Return [X, Y] of the center of cell containing provided text 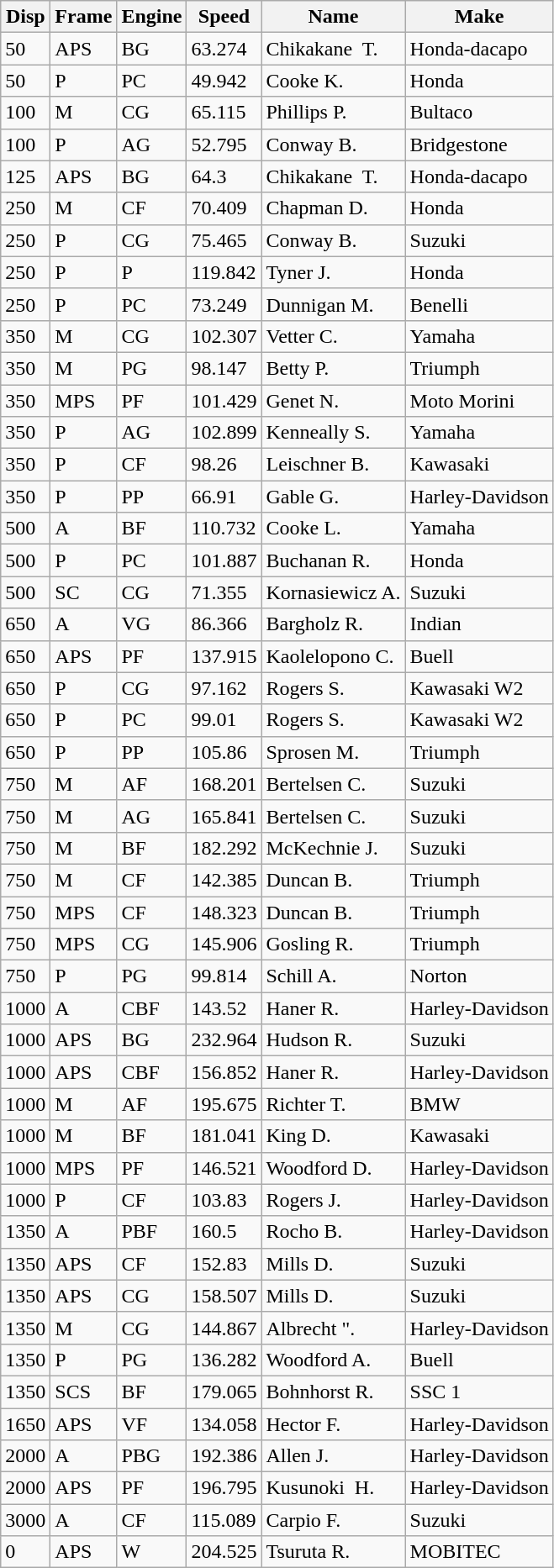
W [151, 1552]
136.282 [224, 1360]
VG [151, 624]
134.058 [224, 1424]
101.429 [224, 401]
101.887 [224, 560]
102.899 [224, 433]
Norton [479, 976]
148.323 [224, 912]
Benelli [479, 304]
179.065 [224, 1392]
Tyner J. [333, 272]
Woodford A. [333, 1360]
Chapman D. [333, 208]
3000 [25, 1520]
146.521 [224, 1168]
75.465 [224, 240]
0 [25, 1552]
Kornasiewicz A. [333, 592]
102.307 [224, 336]
99.01 [224, 720]
Genet N. [333, 401]
SC [84, 592]
63.274 [224, 49]
Make [479, 17]
Buchanan R. [333, 560]
SCS [84, 1392]
156.852 [224, 1072]
Bargholz R. [333, 624]
105.86 [224, 752]
103.83 [224, 1200]
Moto Morini [479, 401]
125 [25, 176]
182.292 [224, 848]
137.915 [224, 656]
Cooke L. [333, 529]
Gosling R. [333, 944]
Bultaco [479, 113]
195.675 [224, 1104]
168.201 [224, 784]
Cooke K. [333, 81]
52.795 [224, 145]
181.041 [224, 1136]
165.841 [224, 816]
98.26 [224, 465]
Schill A. [333, 976]
66.91 [224, 497]
160.5 [224, 1232]
Carpio F. [333, 1520]
Vetter C. [333, 336]
PBG [151, 1456]
Bohnhorst R. [333, 1392]
70.409 [224, 208]
Betty P. [333, 368]
Kaolelopono C. [333, 656]
Frame [84, 17]
115.089 [224, 1520]
MOBITEC [479, 1552]
142.385 [224, 880]
Woodford D. [333, 1168]
196.795 [224, 1488]
Rogers J. [333, 1200]
Kusunoki H. [333, 1488]
Disp [25, 17]
Leischner B. [333, 465]
SSC 1 [479, 1392]
64.3 [224, 176]
152.83 [224, 1264]
Speed [224, 17]
71.355 [224, 592]
99.814 [224, 976]
86.366 [224, 624]
Engine [151, 17]
65.115 [224, 113]
Rocho B. [333, 1232]
145.906 [224, 944]
Hector F. [333, 1424]
King D. [333, 1136]
Kenneally S. [333, 433]
73.249 [224, 304]
144.867 [224, 1328]
BMW [479, 1104]
232.964 [224, 1040]
PBF [151, 1232]
VF [151, 1424]
Sprosen M. [333, 752]
Name [333, 17]
98.147 [224, 368]
McKechnie J. [333, 848]
Tsuruta R. [333, 1552]
204.525 [224, 1552]
158.507 [224, 1296]
192.386 [224, 1456]
97.162 [224, 688]
Indian [479, 624]
Allen J. [333, 1456]
143.52 [224, 1008]
110.732 [224, 529]
49.942 [224, 81]
Phillips P. [333, 113]
119.842 [224, 272]
Hudson R. [333, 1040]
Bridgestone [479, 145]
Gable G. [333, 497]
Dunnigan M. [333, 304]
Richter T. [333, 1104]
1650 [25, 1424]
Albrecht ". [333, 1328]
